Identify which cell holds the provided text, then report its [X, Y] central coordinate. 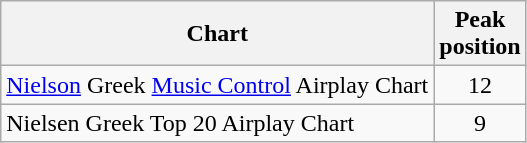
Chart [218, 34]
Peakposition [480, 34]
Nielson Greek Music Control Airplay Chart [218, 85]
12 [480, 85]
9 [480, 123]
Nielsen Greek Top 20 Airplay Chart [218, 123]
